Detect which cell encompasses the target text, then output its [x, y] center coordinate. 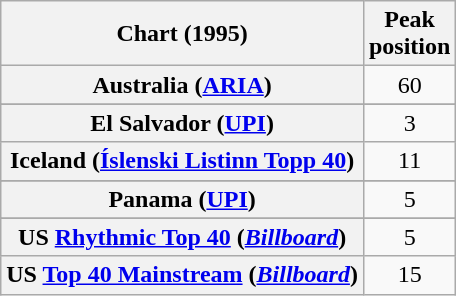
US Top 40 Mainstream (Billboard) [182, 275]
Peakposition [409, 34]
Iceland (Íslenski Listinn Topp 40) [182, 161]
3 [409, 123]
Chart (1995) [182, 34]
11 [409, 161]
Panama (UPI) [182, 199]
El Salvador (UPI) [182, 123]
US Rhythmic Top 40 (Billboard) [182, 237]
Australia (ARIA) [182, 85]
15 [409, 275]
60 [409, 85]
